Find where the given text appears and provide that cell's center as [x, y] coordinate. 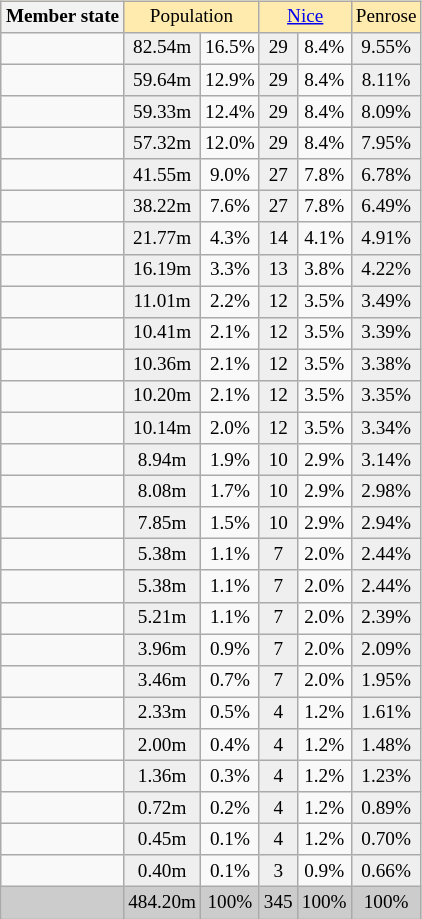
0.7% [230, 681]
3 [278, 871]
484.20m [162, 903]
13 [278, 270]
10.20m [162, 397]
3.14% [386, 460]
1.36m [162, 776]
8.09% [386, 112]
2.09% [386, 650]
0.70% [386, 840]
3.3% [230, 270]
8.08m [162, 492]
0.89% [386, 808]
3.34% [386, 428]
0.72m [162, 808]
4.3% [230, 238]
3.39% [386, 333]
14 [278, 238]
3.46m [162, 681]
Population [192, 17]
6.49% [386, 207]
7.6% [230, 207]
82.54m [162, 49]
0.40m [162, 871]
2.2% [230, 302]
4.91% [386, 238]
0.5% [230, 713]
0.2% [230, 808]
16.5% [230, 49]
2.94% [386, 523]
10.14m [162, 428]
11.01m [162, 302]
Penrose [386, 17]
3.38% [386, 365]
12.0% [230, 144]
9.55% [386, 49]
10.36m [162, 365]
1.7% [230, 492]
2.98% [386, 492]
0.3% [230, 776]
345 [278, 903]
2.00m [162, 745]
1.95% [386, 681]
1.5% [230, 523]
3.96m [162, 650]
59.64m [162, 80]
1.61% [386, 713]
8.11% [386, 80]
1.23% [386, 776]
2.39% [386, 618]
16.19m [162, 270]
6.78% [386, 175]
41.55m [162, 175]
7.95% [386, 144]
4.1% [324, 238]
12.4% [230, 112]
10.41m [162, 333]
0.45m [162, 840]
5.21m [162, 618]
59.33m [162, 112]
8.94m [162, 460]
1.9% [230, 460]
38.22m [162, 207]
0.4% [230, 745]
57.32m [162, 144]
2.33m [162, 713]
12.9% [230, 80]
21.77m [162, 238]
3.8% [324, 270]
Nice [305, 17]
1.48% [386, 745]
0.66% [386, 871]
9.0% [230, 175]
3.35% [386, 397]
7.85m [162, 523]
Member state [62, 17]
3.49% [386, 302]
4.22% [386, 270]
